Output the (x, y) coordinate of the center of the cell containing the given text.  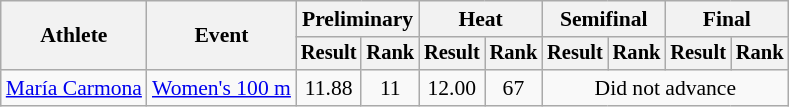
Semifinal (604, 19)
11.88 (329, 88)
Final (726, 19)
Heat (480, 19)
67 (514, 88)
12.00 (452, 88)
11 (390, 88)
Did not advance (665, 88)
Event (222, 36)
Women's 100 m (222, 88)
María Carmona (74, 88)
Athlete (74, 36)
Preliminary (358, 19)
